Find where the given text appears and provide that cell's center as [x, y] coordinate. 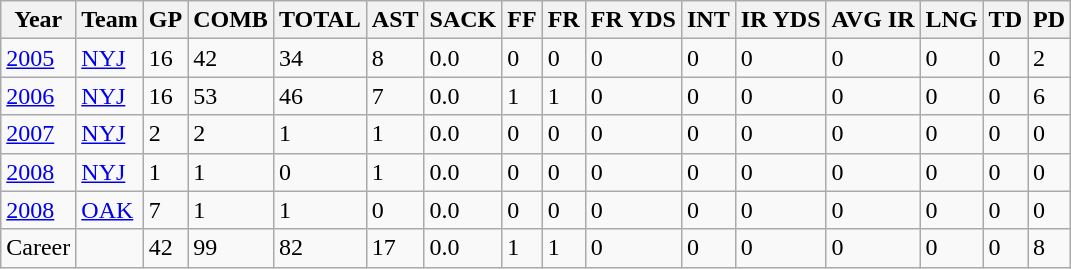
34 [320, 58]
Year [38, 20]
17 [395, 248]
AVG IR [873, 20]
PD [1050, 20]
FF [522, 20]
82 [320, 248]
GP [165, 20]
FR [564, 20]
FR YDS [633, 20]
TD [1005, 20]
46 [320, 96]
2007 [38, 134]
Career [38, 248]
99 [231, 248]
OAK [110, 210]
SACK [463, 20]
TOTAL [320, 20]
2006 [38, 96]
Team [110, 20]
LNG [952, 20]
6 [1050, 96]
AST [395, 20]
COMB [231, 20]
53 [231, 96]
2005 [38, 58]
IR YDS [780, 20]
INT [708, 20]
